Determine the (X, Y) coordinate at the center of the cell enclosing the given text.  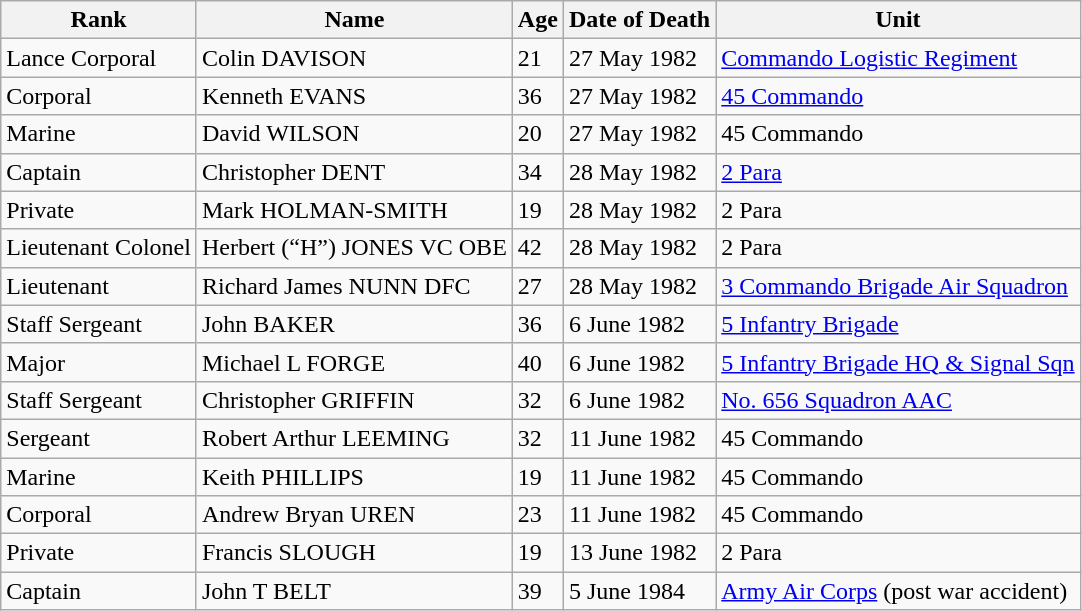
27 (538, 286)
Sergeant (99, 438)
39 (538, 591)
Keith PHILLIPS (354, 477)
Unit (898, 20)
Rank (99, 20)
5 Infantry Brigade (898, 324)
Richard James NUNN DFC (354, 286)
Christopher DENT (354, 172)
Name (354, 20)
John BAKER (354, 324)
20 (538, 134)
Commando Logistic Regiment (898, 58)
John T BELT (354, 591)
David WILSON (354, 134)
Age (538, 20)
No. 656 Squadron AAC (898, 400)
Andrew Bryan UREN (354, 515)
Army Air Corps (post war accident) (898, 591)
40 (538, 362)
3 Commando Brigade Air Squadron (898, 286)
34 (538, 172)
5 Infantry Brigade HQ & Signal Sqn (898, 362)
Mark HOLMAN-SMITH (354, 210)
5 June 1984 (639, 591)
Christopher GRIFFIN (354, 400)
Lieutenant (99, 286)
42 (538, 248)
Colin DAVISON (354, 58)
Lieutenant Colonel (99, 248)
21 (538, 58)
Herbert (“H”) JONES VC OBE (354, 248)
Lance Corporal (99, 58)
Date of Death (639, 20)
13 June 1982 (639, 553)
23 (538, 515)
Michael L FORGE (354, 362)
Major (99, 362)
Robert Arthur LEEMING (354, 438)
Francis SLOUGH (354, 553)
Kenneth EVANS (354, 96)
